Identify which cell holds the provided text, then report its [x, y] central coordinate. 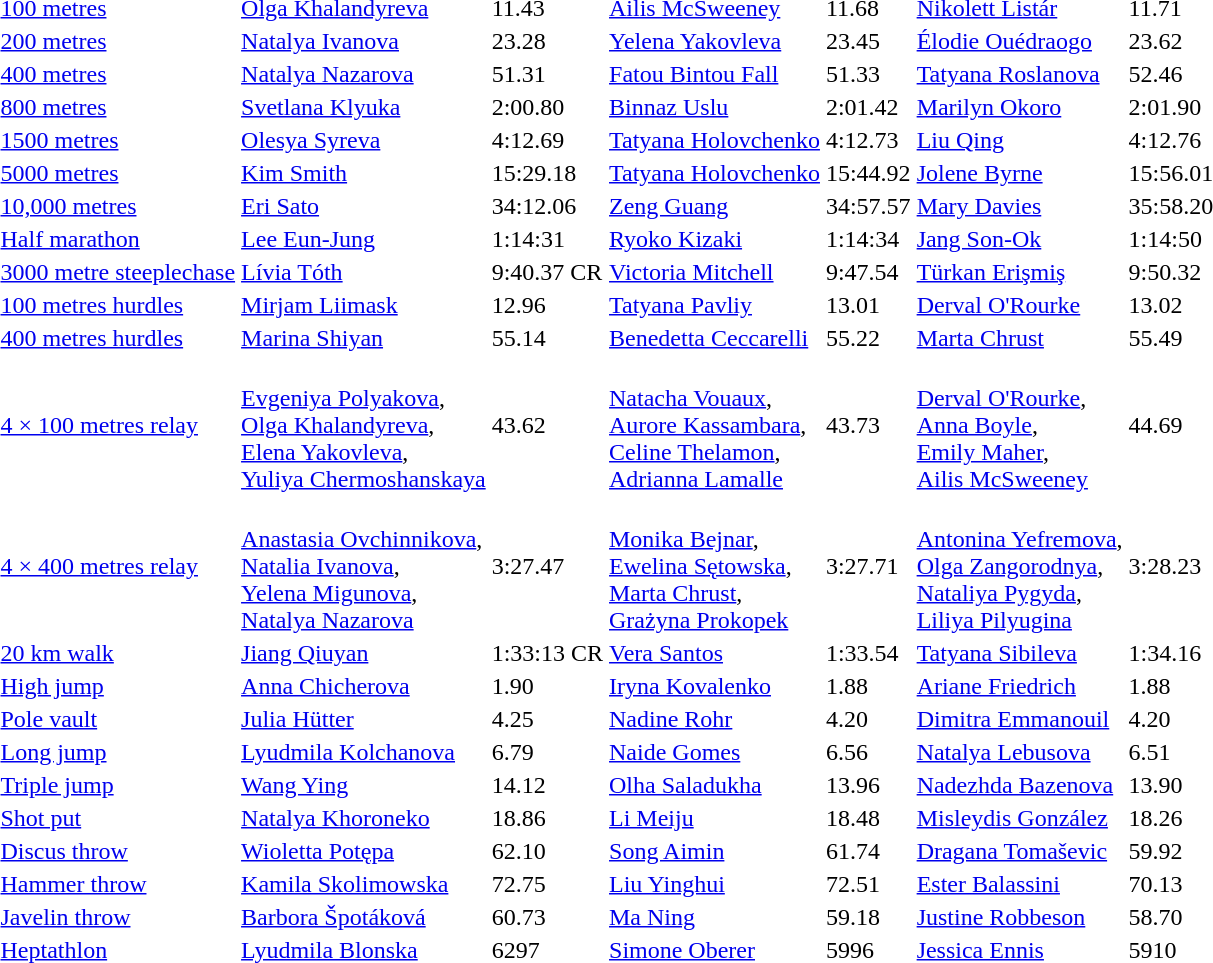
4:12.73 [868, 140]
2:00.80 [547, 107]
15:29.18 [547, 173]
Julia Hütter [364, 719]
Natacha Vouaux,Aurore Kassambara,Celine Thelamon,Adrianna Lamalle [715, 425]
51.31 [547, 74]
18.48 [868, 818]
12.96 [547, 305]
1:14:34 [868, 239]
Mary Davies [1020, 206]
62.10 [547, 851]
4.25 [547, 719]
Monika Bejnar,Ewelina Sętowska,Marta Chrust,Grażyna Prokopek [715, 566]
Liu Qing [1020, 140]
Jang Son-Ok [1020, 239]
Natalya Lebusova [1020, 752]
Derval O'Rourke,Anna Boyle,Emily Maher,Ailis McSweeney [1020, 425]
Binnaz Uslu [715, 107]
13.01 [868, 305]
14.12 [547, 785]
Victoria Mitchell [715, 272]
1:14:31 [547, 239]
Nadine Rohr [715, 719]
Fatou Bintou Fall [715, 74]
Naide Gomes [715, 752]
Lee Eun-Jung [364, 239]
Olesya Syreva [364, 140]
72.75 [547, 884]
72.51 [868, 884]
Anastasia Ovchinnikova,Natalia Ivanova,Yelena Migunova,Natalya Nazarova [364, 566]
Benedetta Ceccarelli [715, 338]
6.56 [868, 752]
3:27.47 [547, 566]
Dragana Tomaševic [1020, 851]
Ma Ning [715, 917]
Natalya Khoroneko [364, 818]
Wang Ying [364, 785]
Justine Robbeson [1020, 917]
Evgeniya Polyakova,Olga Khalandyreva,Elena Yakovleva,Yuliya Chermoshanskaya [364, 425]
Türkan Erişmiş [1020, 272]
15:44.92 [868, 173]
13.96 [868, 785]
Lyudmila Kolchanova [364, 752]
6.79 [547, 752]
55.14 [547, 338]
Natalya Nazarova [364, 74]
4.20 [868, 719]
43.73 [868, 425]
9:47.54 [868, 272]
Misleydis González [1020, 818]
61.74 [868, 851]
Kim Smith [364, 173]
Natalya Ivanova [364, 41]
Iryna Kovalenko [715, 686]
Zeng Guang [715, 206]
Jolene Byrne [1020, 173]
Yelena Yakovleva [715, 41]
Eri Sato [364, 206]
43.62 [547, 425]
3:27.71 [868, 566]
4:12.69 [547, 140]
55.22 [868, 338]
1:33:13 CR [547, 653]
Svetlana Klyuka [364, 107]
Vera Santos [715, 653]
Jiang Qiuyan [364, 653]
18.86 [547, 818]
51.33 [868, 74]
Ariane Friedrich [1020, 686]
Dimitra Emmanouil [1020, 719]
Marina Shiyan [364, 338]
Derval O'Rourke [1020, 305]
34:12.06 [547, 206]
34:57.57 [868, 206]
Nadezhda Bazenova [1020, 785]
59.18 [868, 917]
Li Meiju [715, 818]
Élodie Ouédraogo [1020, 41]
Wioletta Potępa [364, 851]
1:33.54 [868, 653]
Tatyana Pavliy [715, 305]
Song Aimin [715, 851]
Ester Balassini [1020, 884]
23.45 [868, 41]
Anna Chicherova [364, 686]
Marilyn Okoro [1020, 107]
Tatyana Sibileva [1020, 653]
Lívia Tóth [364, 272]
1.90 [547, 686]
Mirjam Liimask [364, 305]
Olha Saladukha [715, 785]
9:40.37 CR [547, 272]
Tatyana Roslanova [1020, 74]
Antonina Yefremova,Olga Zangorodnya,Nataliya Pygyda,Liliya Pilyugina [1020, 566]
23.28 [547, 41]
2:01.42 [868, 107]
1.88 [868, 686]
Barbora Špotáková [364, 917]
Liu Yinghui [715, 884]
Ryoko Kizaki [715, 239]
Kamila Skolimowska [364, 884]
60.73 [547, 917]
Marta Chrust [1020, 338]
